Locate the cell with the specified text and output its (x, y) center coordinate. 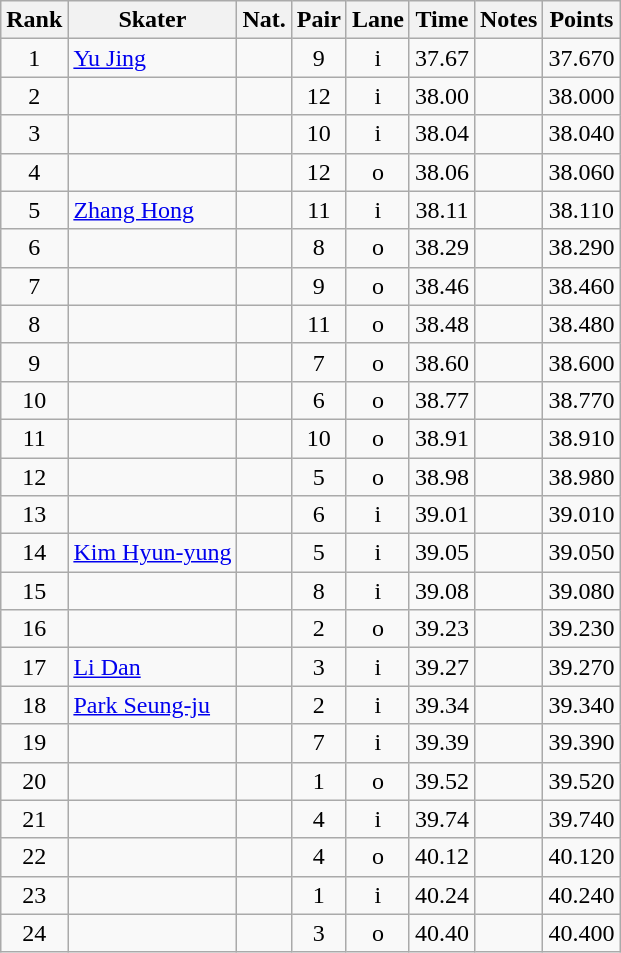
37.67 (442, 58)
38.00 (442, 96)
39.34 (442, 705)
18 (34, 705)
38.110 (582, 210)
39.01 (442, 515)
38.060 (582, 172)
15 (34, 591)
40.400 (582, 933)
39.010 (582, 515)
38.290 (582, 248)
39.52 (442, 781)
39.27 (442, 667)
19 (34, 743)
39.08 (442, 591)
39.270 (582, 667)
38.770 (582, 400)
38.77 (442, 400)
21 (34, 819)
Nat. (264, 20)
37.670 (582, 58)
40.120 (582, 857)
38.98 (442, 477)
17 (34, 667)
38.000 (582, 96)
38.46 (442, 286)
39.230 (582, 629)
22 (34, 857)
38.29 (442, 248)
38.91 (442, 438)
16 (34, 629)
Pair (318, 20)
Kim Hyun-yung (152, 553)
39.050 (582, 553)
38.910 (582, 438)
39.520 (582, 781)
38.980 (582, 477)
Notes (508, 20)
Lane (378, 20)
Skater (152, 20)
39.390 (582, 743)
38.040 (582, 134)
Rank (34, 20)
Zhang Hong (152, 210)
13 (34, 515)
Time (442, 20)
39.23 (442, 629)
14 (34, 553)
38.600 (582, 362)
39.740 (582, 819)
39.74 (442, 819)
39.340 (582, 705)
39.080 (582, 591)
Li Dan (152, 667)
38.06 (442, 172)
Points (582, 20)
39.05 (442, 553)
24 (34, 933)
40.12 (442, 857)
39.39 (442, 743)
38.48 (442, 324)
38.480 (582, 324)
38.04 (442, 134)
40.40 (442, 933)
20 (34, 781)
Yu Jing (152, 58)
40.240 (582, 895)
40.24 (442, 895)
38.11 (442, 210)
38.460 (582, 286)
38.60 (442, 362)
23 (34, 895)
Park Seung-ju (152, 705)
